Pinpoint the cell where the given text exists, returning its [X, Y] midpoint coordinate. 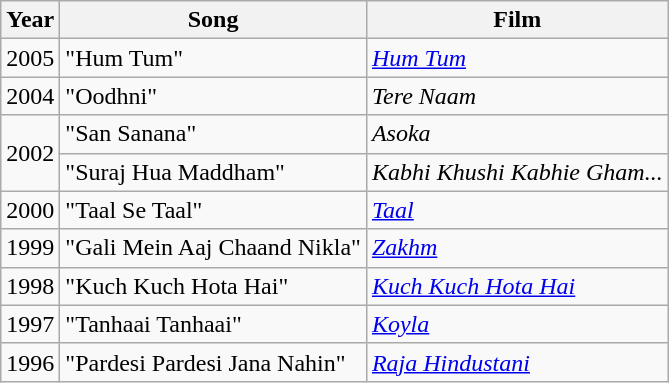
Taal [517, 210]
Raja Hindustani [517, 362]
Zakhm [517, 248]
2002 [30, 153]
1997 [30, 324]
"Hum Tum" [214, 58]
2004 [30, 96]
2005 [30, 58]
Film [517, 20]
Song [214, 20]
Tere Naam [517, 96]
1996 [30, 362]
"Oodhni" [214, 96]
"Tanhaai Tanhaai" [214, 324]
Asoka [517, 134]
"Taal Se Taal" [214, 210]
"Suraj Hua Maddham" [214, 172]
"Gali Mein Aaj Chaand Nikla" [214, 248]
Hum Tum [517, 58]
"San Sanana" [214, 134]
"Kuch Kuch Hota Hai" [214, 286]
Koyla [517, 324]
1999 [30, 248]
Kuch Kuch Hota Hai [517, 286]
1998 [30, 286]
2000 [30, 210]
Kabhi Khushi Kabhie Gham... [517, 172]
"Pardesi Pardesi Jana Nahin" [214, 362]
Year [30, 20]
